Scan for the cell matching the given text and deliver its [x, y] coordinate at center. 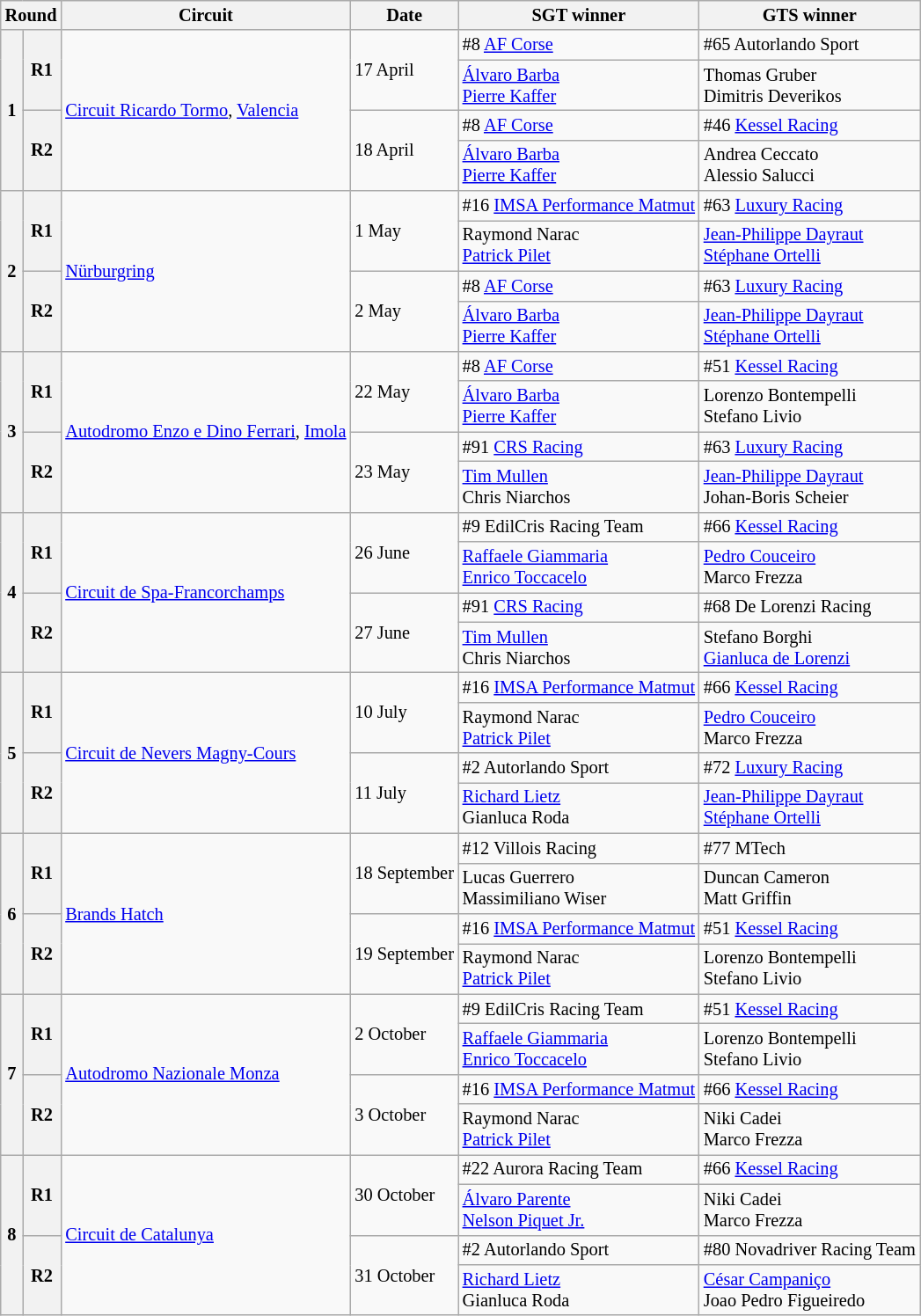
6 [12, 913]
1 May [404, 230]
#68 De Lorenzi Racing [809, 607]
GTS winner [809, 15]
Circuit de Catalunya [206, 1235]
26 June [404, 552]
Stefano Borghi Gianluca de Lorenzi [809, 647]
#65 Autorlando Sport [809, 45]
#12 Villois Racing [579, 848]
3 October [404, 1114]
Circuit [206, 15]
7 [12, 1075]
4 [12, 593]
#46 Kessel Racing [809, 125]
5 [12, 753]
Circuit Ricardo Tormo, Valencia [206, 111]
10 July [404, 713]
27 June [404, 632]
Lucas Guerrero Massimiliano Wiser [579, 888]
César Campaniço Joao Pedro Figueiredo [809, 1290]
17 April [404, 70]
30 October [404, 1195]
Round [32, 15]
Andrea Ceccato Alessio Salucci [809, 165]
Álvaro Parente Nelson Piquet Jr. [579, 1210]
Date [404, 15]
Autodromo Nazionale Monza [206, 1075]
Brands Hatch [206, 913]
#77 MTech [809, 848]
Circuit de Spa-Francorchamps [206, 593]
#22 Aurora Racing Team [579, 1169]
Duncan Cameron Matt Griffin [809, 888]
Autodromo Enzo e Dino Ferrari, Imola [206, 431]
19 September [404, 954]
1 [12, 111]
2 October [404, 1035]
22 May [404, 391]
Nürburgring [206, 271]
31 October [404, 1276]
2 [12, 271]
2 May [404, 311]
#72 Luxury Racing [809, 768]
3 [12, 431]
Jean-Philippe Dayraut Johan-Boris Scheier [809, 486]
8 [12, 1235]
Thomas Gruber Dimitris Deverikos [809, 85]
Circuit de Nevers Magny-Cours [206, 753]
18 April [404, 150]
11 July [404, 793]
23 May [404, 472]
SGT winner [579, 15]
#80 Novadriver Racing Team [809, 1250]
18 September [404, 873]
